Return (x, y) of the center of cell containing provided text 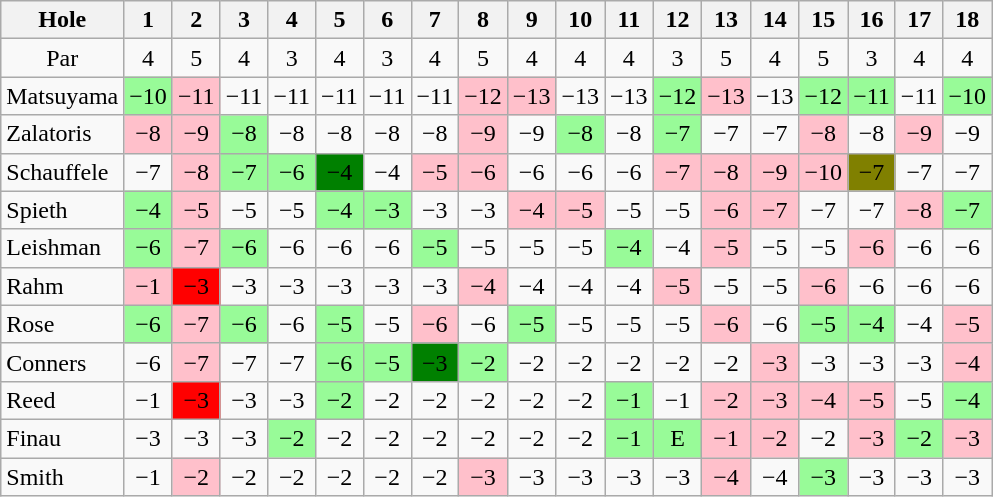
18 (968, 20)
Par (62, 58)
2 (196, 20)
Smith (62, 477)
Hole (62, 20)
11 (630, 20)
12 (678, 20)
17 (919, 20)
7 (435, 20)
Conners (62, 362)
Finau (62, 438)
Zalatoris (62, 134)
15 (824, 20)
6 (387, 20)
Schauffele (62, 172)
Spieth (62, 210)
13 (726, 20)
E (678, 438)
Rose (62, 324)
Matsuyama (62, 96)
10 (580, 20)
1 (148, 20)
Leishman (62, 248)
Rahm (62, 286)
9 (532, 20)
Reed (62, 400)
16 (872, 20)
14 (774, 20)
8 (484, 20)
